Output the (x, y) coordinate of the center of the cell containing the given text.  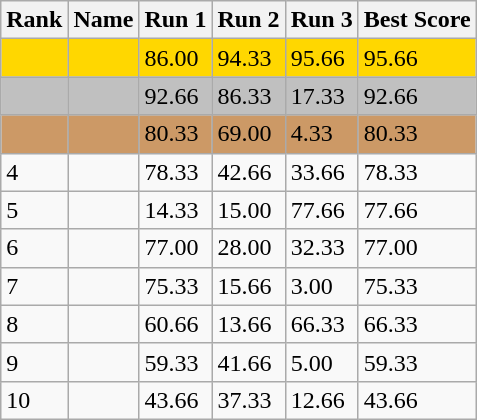
Run 2 (248, 20)
28.00 (248, 248)
8 (34, 324)
Name (104, 20)
14.33 (176, 210)
Best Score (417, 20)
12.66 (322, 400)
13.66 (248, 324)
3.00 (322, 286)
86.33 (248, 96)
42.66 (248, 172)
5.00 (322, 362)
33.66 (322, 172)
10 (34, 400)
7 (34, 286)
86.00 (176, 58)
17.33 (322, 96)
15.00 (248, 210)
60.66 (176, 324)
Run 1 (176, 20)
4 (34, 172)
Run 3 (322, 20)
4.33 (322, 134)
15.66 (248, 286)
32.33 (322, 248)
9 (34, 362)
6 (34, 248)
41.66 (248, 362)
Rank (34, 20)
94.33 (248, 58)
5 (34, 210)
69.00 (248, 134)
37.33 (248, 400)
